Return (x, y) of the center of cell containing provided text 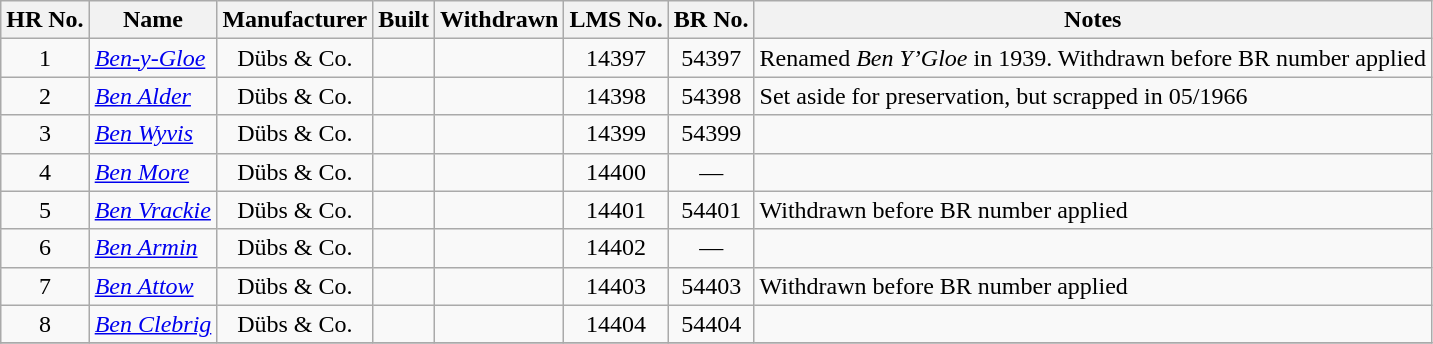
Ben Wyvis (153, 134)
54399 (711, 134)
Ben Vrackie (153, 210)
1 (45, 58)
14397 (616, 58)
14403 (616, 286)
LMS No. (616, 20)
8 (45, 324)
54404 (711, 324)
Ben More (153, 172)
54401 (711, 210)
14398 (616, 96)
Ben Armin (153, 248)
Built (404, 20)
Name (153, 20)
Renamed Ben Y’Gloe in 1939. Withdrawn before BR number applied (1093, 58)
Ben Alder (153, 96)
54398 (711, 96)
Ben-y-Gloe (153, 58)
6 (45, 248)
14404 (616, 324)
Notes (1093, 20)
Ben Attow (153, 286)
Manufacturer (295, 20)
4 (45, 172)
14399 (616, 134)
14401 (616, 210)
Ben Clebrig (153, 324)
5 (45, 210)
14400 (616, 172)
54403 (711, 286)
Set aside for preservation, but scrapped in 05/1966 (1093, 96)
14402 (616, 248)
2 (45, 96)
3 (45, 134)
7 (45, 286)
HR No. (45, 20)
54397 (711, 58)
Withdrawn (500, 20)
BR No. (711, 20)
